Return [X, Y] of the center of cell containing provided text 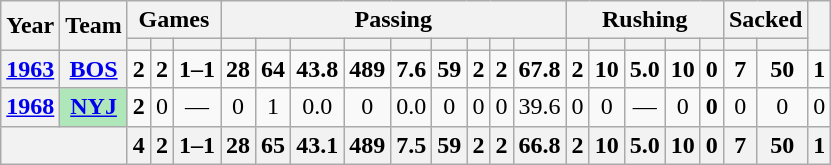
BOS [94, 69]
64 [274, 69]
Sacked [765, 20]
4 [138, 145]
1963 [30, 69]
65 [274, 145]
39.6 [540, 107]
Team [94, 26]
7.5 [412, 145]
Year [30, 26]
NYJ [94, 107]
43.8 [318, 69]
67.8 [540, 69]
43.1 [318, 145]
Passing [394, 20]
Rushing [644, 20]
7.6 [412, 69]
1968 [30, 107]
Games [174, 20]
66.8 [540, 145]
